From the cell containing the given text, extract its center point as [x, y] coordinate. 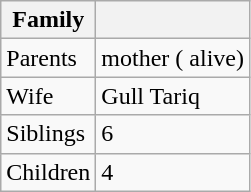
Parents [48, 58]
6 [173, 134]
mother ( alive) [173, 58]
Siblings [48, 134]
Wife [48, 96]
Family [48, 20]
Children [48, 172]
Gull Tariq [173, 96]
4 [173, 172]
